From the cell containing the given text, extract its center point as [x, y] coordinate. 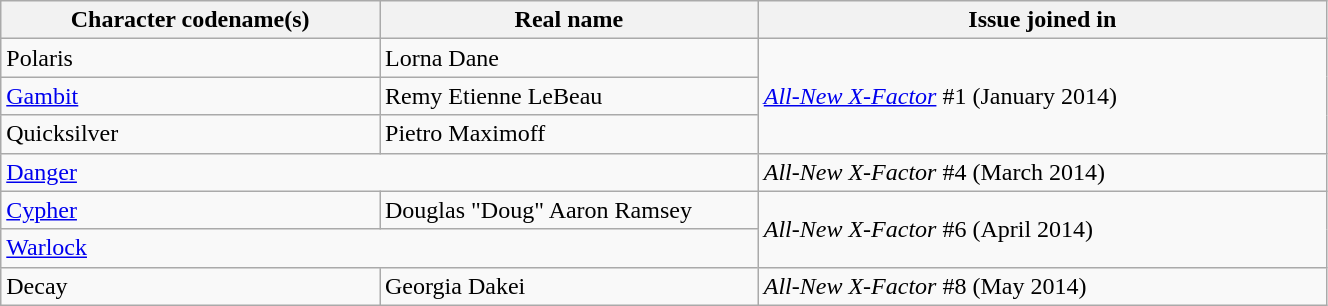
Polaris [190, 58]
Pietro Maximoff [570, 134]
Gambit [190, 96]
Cypher [190, 210]
All-New X-Factor #1 (January 2014) [1042, 96]
Real name [570, 20]
Douglas "Doug" Aaron Ramsey [570, 210]
Issue joined in [1042, 20]
Warlock [380, 248]
Decay [190, 286]
Lorna Dane [570, 58]
Remy Etienne LeBeau [570, 96]
All-New X-Factor #4 (March 2014) [1042, 172]
Georgia Dakei [570, 286]
Danger [380, 172]
All-New X-Factor #6 (April 2014) [1042, 229]
Character codename(s) [190, 20]
Quicksilver [190, 134]
All-New X-Factor #8 (May 2014) [1042, 286]
